Return the [x, y] coordinate for the center point of the cell that contains the specified text.  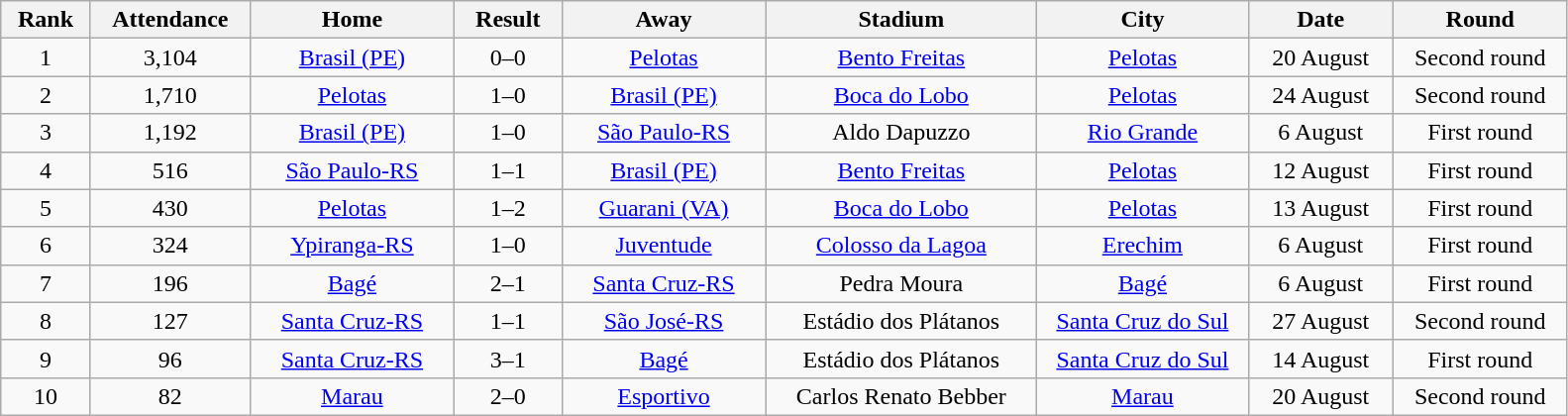
6 [46, 246]
324 [170, 246]
96 [170, 359]
Away [664, 20]
Erechim [1143, 246]
Esportivo [664, 396]
Guarani (VA) [664, 208]
24 August [1320, 95]
0–0 [507, 57]
Ypiranga-RS [352, 246]
Stadium [901, 20]
Rank [46, 20]
Juventude [664, 246]
1,192 [170, 133]
3 [46, 133]
5 [46, 208]
4 [46, 170]
City [1143, 20]
13 August [1320, 208]
2–1 [507, 283]
Colosso da Lagoa [901, 246]
7 [46, 283]
Round [1480, 20]
1 [46, 57]
516 [170, 170]
8 [46, 321]
Result [507, 20]
Attendance [170, 20]
1–2 [507, 208]
Pedra Moura [901, 283]
São José-RS [664, 321]
2–0 [507, 396]
Carlos Renato Bebber [901, 396]
2 [46, 95]
12 August [1320, 170]
82 [170, 396]
127 [170, 321]
3,104 [170, 57]
3–1 [507, 359]
10 [46, 396]
Aldo Dapuzzo [901, 133]
14 August [1320, 359]
Date [1320, 20]
196 [170, 283]
1,710 [170, 95]
Rio Grande [1143, 133]
27 August [1320, 321]
9 [46, 359]
Home [352, 20]
430 [170, 208]
